Provide the (X, Y) coordinate of the cell's center where the given text is located.  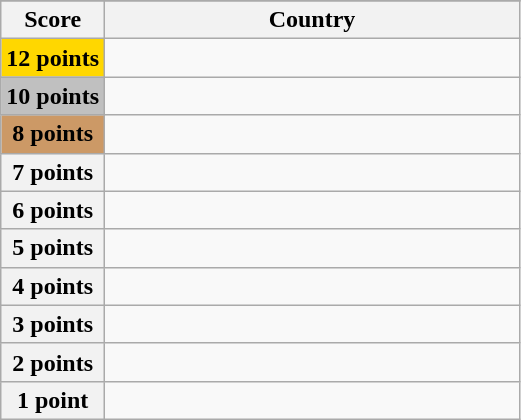
4 points (53, 286)
3 points (53, 324)
8 points (53, 134)
1 point (53, 400)
2 points (53, 362)
12 points (53, 58)
5 points (53, 248)
7 points (53, 172)
10 points (53, 96)
Country (312, 20)
6 points (53, 210)
Score (53, 20)
